Extract the (X, Y) coordinate from the center of the cell holding the provided text.  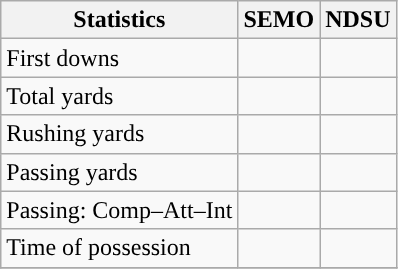
First downs (120, 58)
Total yards (120, 96)
SEMO (279, 20)
Statistics (120, 20)
Time of possession (120, 248)
Passing: Comp–Att–Int (120, 210)
Passing yards (120, 172)
NDSU (358, 20)
Rushing yards (120, 134)
